Locate the cell with the specified text and output its [X, Y] center coordinate. 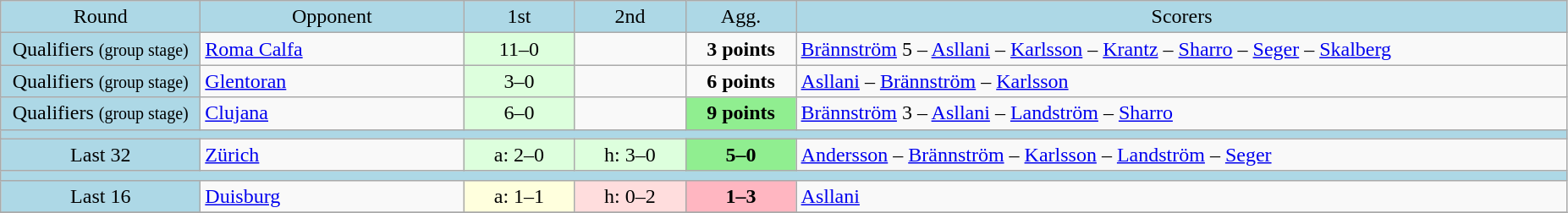
1–3 [741, 196]
Scorers [1181, 17]
Andersson – Brännström – Karlsson – Landström – Seger [1181, 155]
2nd [630, 17]
Last 32 [101, 155]
Asllani [1181, 196]
11–0 [520, 49]
Clujana [332, 113]
5–0 [741, 155]
Brännström 5 – Asllani – Karlsson – Krantz – Sharro – Seger – Skalberg [1181, 49]
1st [520, 17]
Brännström 3 – Asllani – Landström – Sharro [1181, 113]
Opponent [332, 17]
a: 1–1 [520, 196]
a: 2–0 [520, 155]
6 points [741, 81]
6–0 [520, 113]
Glentoran [332, 81]
Zürich [332, 155]
h: 3–0 [630, 155]
Duisburg [332, 196]
Round [101, 17]
3–0 [520, 81]
h: 0–2 [630, 196]
Agg. [741, 17]
Asllani – Brännström – Karlsson [1181, 81]
Last 16 [101, 196]
9 points [741, 113]
Roma Calfa [332, 49]
3 points [741, 49]
